Locate the cell with the specified text and output its (X, Y) center coordinate. 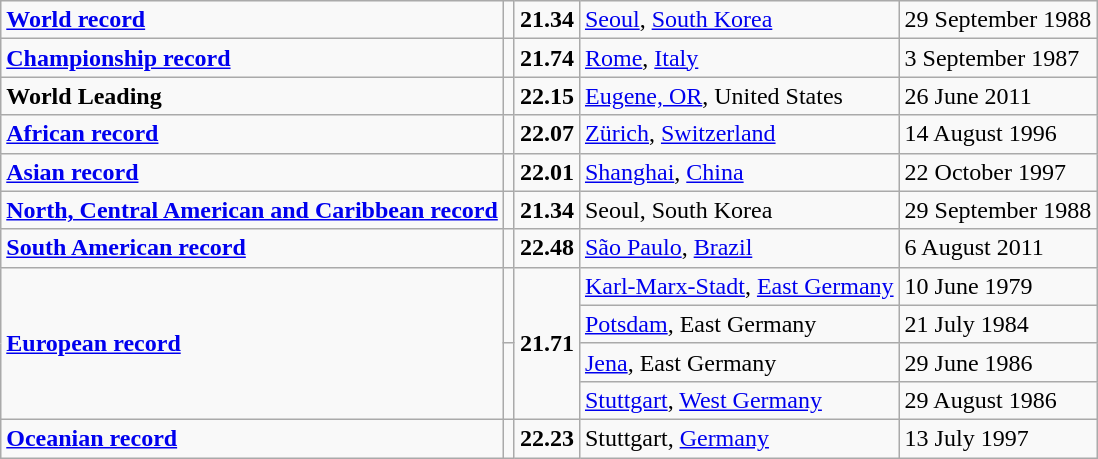
26 June 2011 (998, 96)
South American record (252, 248)
North, Central American and Caribbean record (252, 210)
African record (252, 134)
14 August 1996 (998, 134)
World record (252, 20)
São Paulo, Brazil (739, 248)
22.48 (546, 248)
21.71 (546, 343)
29 June 1986 (998, 362)
Rome, Italy (739, 58)
Karl-Marx-Stadt, East Germany (739, 286)
22.07 (546, 134)
22 October 1997 (998, 172)
Eugene, OR, United States (739, 96)
Stuttgart, West Germany (739, 400)
European record (252, 343)
10 June 1979 (998, 286)
6 August 2011 (998, 248)
Jena, East Germany (739, 362)
Zürich, Switzerland (739, 134)
Oceanian record (252, 438)
29 August 1986 (998, 400)
Stuttgart, Germany (739, 438)
21.74 (546, 58)
22.15 (546, 96)
Potsdam, East Germany (739, 324)
Asian record (252, 172)
3 September 1987 (998, 58)
Shanghai, China (739, 172)
Championship record (252, 58)
22.23 (546, 438)
22.01 (546, 172)
21 July 1984 (998, 324)
World Leading (252, 96)
13 July 1997 (998, 438)
